Locate the cell with the specified text and output its [x, y] center coordinate. 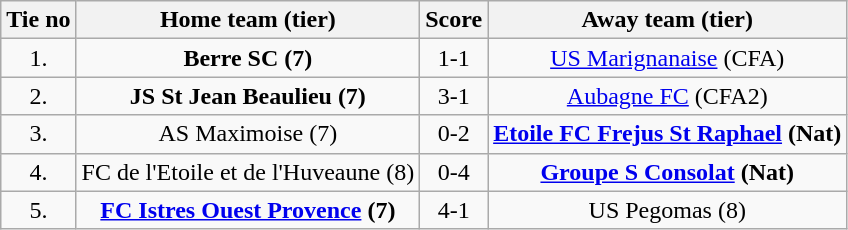
Score [454, 20]
US Marignanaise (CFA) [668, 58]
Groupe S Consolat (Nat) [668, 172]
Tie no [38, 20]
1. [38, 58]
5. [38, 210]
1-1 [454, 58]
FC Istres Ouest Provence (7) [248, 210]
JS St Jean Beaulieu (7) [248, 96]
Etoile FC Frejus St Raphael (Nat) [668, 134]
Home team (tier) [248, 20]
0-4 [454, 172]
AS Maximoise (7) [248, 134]
2. [38, 96]
3-1 [454, 96]
4-1 [454, 210]
Aubagne FC (CFA2) [668, 96]
4. [38, 172]
Berre SC (7) [248, 58]
Away team (tier) [668, 20]
US Pegomas (8) [668, 210]
3. [38, 134]
FC de l'Etoile et de l'Huveaune (8) [248, 172]
0-2 [454, 134]
